Detect which cell encompasses the target text, then output its [X, Y] center coordinate. 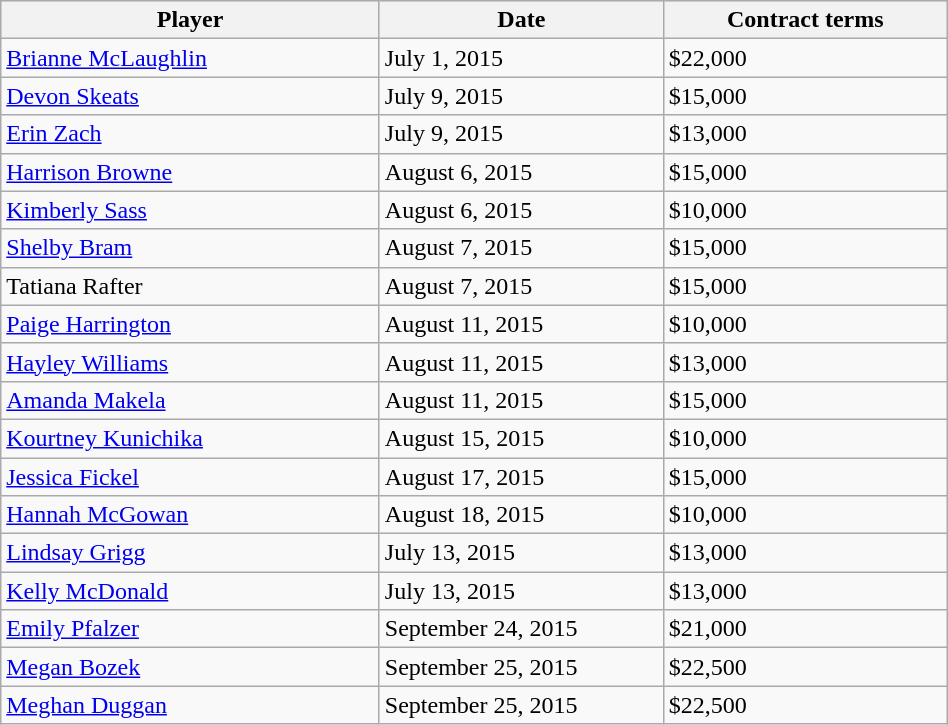
August 17, 2015 [521, 477]
Lindsay Grigg [190, 553]
Contract terms [805, 20]
Emily Pfalzer [190, 629]
Brianne McLaughlin [190, 58]
Kourtney Kunichika [190, 438]
Tatiana Rafter [190, 286]
Megan Bozek [190, 667]
Kelly McDonald [190, 591]
July 1, 2015 [521, 58]
September 24, 2015 [521, 629]
Player [190, 20]
Erin Zach [190, 134]
Hayley Williams [190, 362]
Amanda Makela [190, 400]
August 18, 2015 [521, 515]
Devon Skeats [190, 96]
Shelby Bram [190, 248]
Date [521, 20]
$21,000 [805, 629]
Paige Harrington [190, 324]
Meghan Duggan [190, 705]
Jessica Fickel [190, 477]
Hannah McGowan [190, 515]
Kimberly Sass [190, 210]
$22,000 [805, 58]
August 15, 2015 [521, 438]
Harrison Browne [190, 172]
